Capture the cell that displays the provided text and extract its [X, Y] central coordinate. 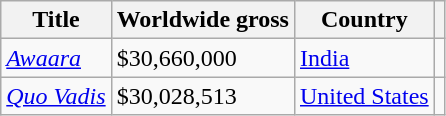
Country [364, 20]
Worldwide gross [202, 20]
$30,660,000 [202, 58]
Awaara [56, 58]
United States [364, 96]
Quo Vadis [56, 96]
$30,028,513 [202, 96]
India [364, 58]
Title [56, 20]
